Search for the cell housing the specified text and yield its (x, y) center coordinate. 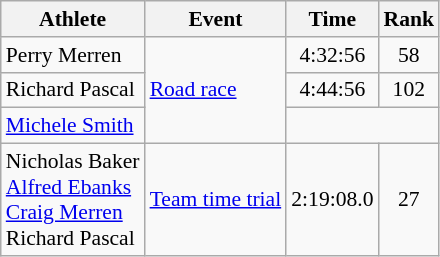
27 (410, 200)
102 (410, 90)
Time (332, 19)
Perry Merren (73, 55)
Nicholas BakerAlfred EbanksCraig MerrenRichard Pascal (73, 200)
Event (216, 19)
Rank (410, 19)
2:19:08.0 (332, 200)
58 (410, 55)
4:44:56 (332, 90)
Team time trial (216, 200)
Michele Smith (73, 126)
4:32:56 (332, 55)
Road race (216, 90)
Richard Pascal (73, 90)
Athlete (73, 19)
